Locate the cell with the specified text and output its (X, Y) center coordinate. 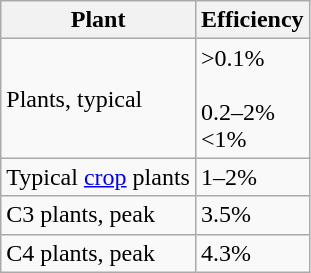
Typical crop plants (98, 177)
3.5% (252, 215)
Plants, typical (98, 98)
Plant (98, 20)
4.3% (252, 253)
C4 plants, peak (98, 253)
1–2% (252, 177)
Efficiency (252, 20)
>0.1%0.2–2% <1% (252, 98)
C3 plants, peak (98, 215)
